Detect which cell encompasses the target text, then output its [x, y] center coordinate. 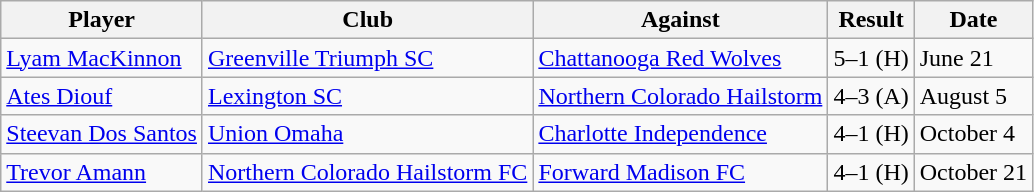
Result [871, 20]
October 4 [973, 134]
June 21 [973, 58]
Northern Colorado Hailstorm FC [367, 172]
4–3 (A) [871, 96]
Ates Diouf [102, 96]
Lyam MacKinnon [102, 58]
Charlotte Independence [680, 134]
October 21 [973, 172]
August 5 [973, 96]
Lexington SC [367, 96]
Player [102, 20]
Trevor Amann [102, 172]
Forward Madison FC [680, 172]
Union Omaha [367, 134]
5–1 (H) [871, 58]
Club [367, 20]
Northern Colorado Hailstorm [680, 96]
Greenville Triumph SC [367, 58]
Steevan Dos Santos [102, 134]
Chattanooga Red Wolves [680, 58]
Date [973, 20]
Against [680, 20]
